Provide the (x, y) coordinate of the cell's center where the given text is located.  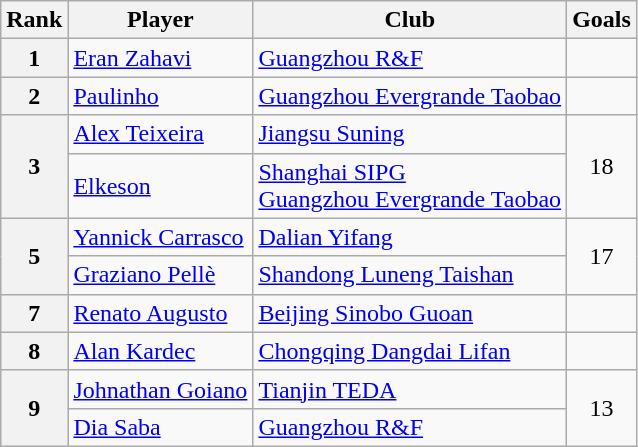
9 (34, 408)
Guangzhou Evergrande Taobao (410, 96)
1 (34, 58)
Shanghai SIPGGuangzhou Evergrande Taobao (410, 186)
2 (34, 96)
Player (160, 20)
Eran Zahavi (160, 58)
17 (602, 256)
Shandong Luneng Taishan (410, 275)
Tianjin TEDA (410, 389)
Beijing Sinobo Guoan (410, 313)
Graziano Pellè (160, 275)
3 (34, 166)
Club (410, 20)
Alan Kardec (160, 351)
Jiangsu Suning (410, 134)
Elkeson (160, 186)
Rank (34, 20)
8 (34, 351)
Alex Teixeira (160, 134)
Johnathan Goiano (160, 389)
Dalian Yifang (410, 237)
5 (34, 256)
Yannick Carrasco (160, 237)
18 (602, 166)
Renato Augusto (160, 313)
Chongqing Dangdai Lifan (410, 351)
Dia Saba (160, 427)
13 (602, 408)
Paulinho (160, 96)
7 (34, 313)
Goals (602, 20)
